Return (X, Y) of the center of cell containing provided text 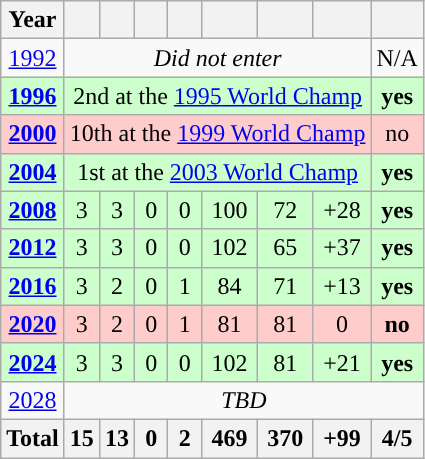
2000 (33, 134)
2004 (33, 172)
+28 (342, 210)
2008 (33, 210)
100 (230, 210)
13 (116, 438)
+21 (342, 362)
469 (230, 438)
2nd at the 1995 World Champ (218, 96)
Did not enter (218, 58)
+13 (342, 286)
N/A (397, 58)
Total (33, 438)
84 (230, 286)
+99 (342, 438)
71 (285, 286)
1st at the 2003 World Champ (218, 172)
Year (33, 20)
370 (285, 438)
2028 (33, 400)
2012 (33, 248)
TBD (244, 400)
2024 (33, 362)
72 (285, 210)
10th at the 1999 World Champ (218, 134)
65 (285, 248)
15 (82, 438)
+37 (342, 248)
2020 (33, 324)
1996 (33, 96)
1992 (33, 58)
4/5 (397, 438)
2016 (33, 286)
